Return (X, Y) of the center of cell containing provided text 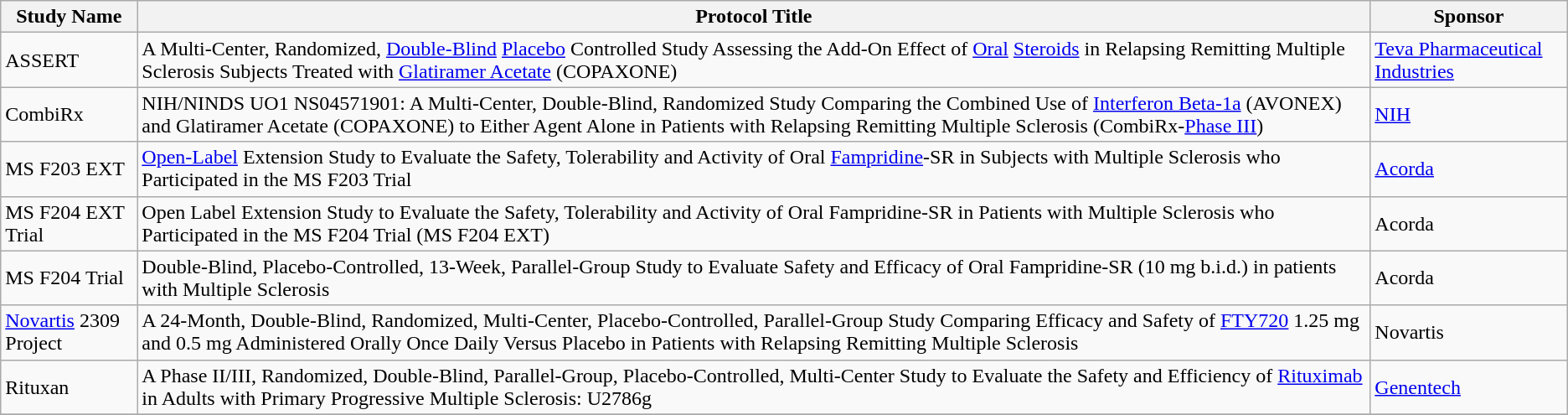
ASSERT (69, 60)
Protocol Title (754, 17)
MS F204 EXT Trial (69, 223)
MS F203 EXT (69, 169)
Genentech (1469, 387)
NIH (1469, 114)
Teva Pharmaceutical Industries (1469, 60)
Study Name (69, 17)
MS F204 Trial (69, 278)
Novartis 2309 Project (69, 332)
Sponsor (1469, 17)
Novartis (1469, 332)
Rituxan (69, 387)
CombiRx (69, 114)
